Pinpoint the cell where the given text exists, returning its (x, y) midpoint coordinate. 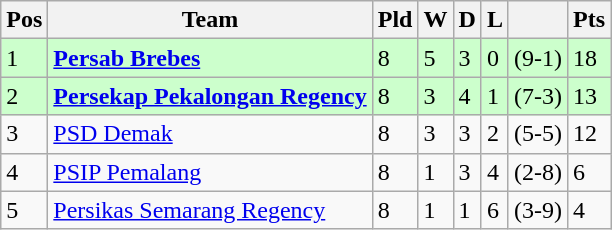
(5-5) (538, 134)
(9-1) (538, 58)
Persikas Semarang Regency (210, 210)
(3-9) (538, 210)
0 (494, 58)
Pld (395, 20)
PSIP Pemalang (210, 172)
18 (590, 58)
Pos (24, 20)
(2-8) (538, 172)
Team (210, 20)
Persekap Pekalongan Regency (210, 96)
12 (590, 134)
W (436, 20)
(7-3) (538, 96)
D (467, 20)
Pts (590, 20)
L (494, 20)
PSD Demak (210, 134)
Persab Brebes (210, 58)
13 (590, 96)
